Locate the cell with the specified text and output its (X, Y) center coordinate. 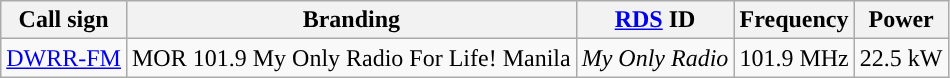
DWRR-FM (64, 58)
Frequency (794, 20)
22.5 kW (901, 58)
Power (901, 20)
MOR 101.9 My Only Radio For Life! Manila (351, 58)
Branding (351, 20)
Call sign (64, 20)
RDS ID (655, 20)
101.9 MHz (794, 58)
My Only Radio (655, 58)
